For the text-containing cell, return its midpoint in [X, Y] coordinate format. 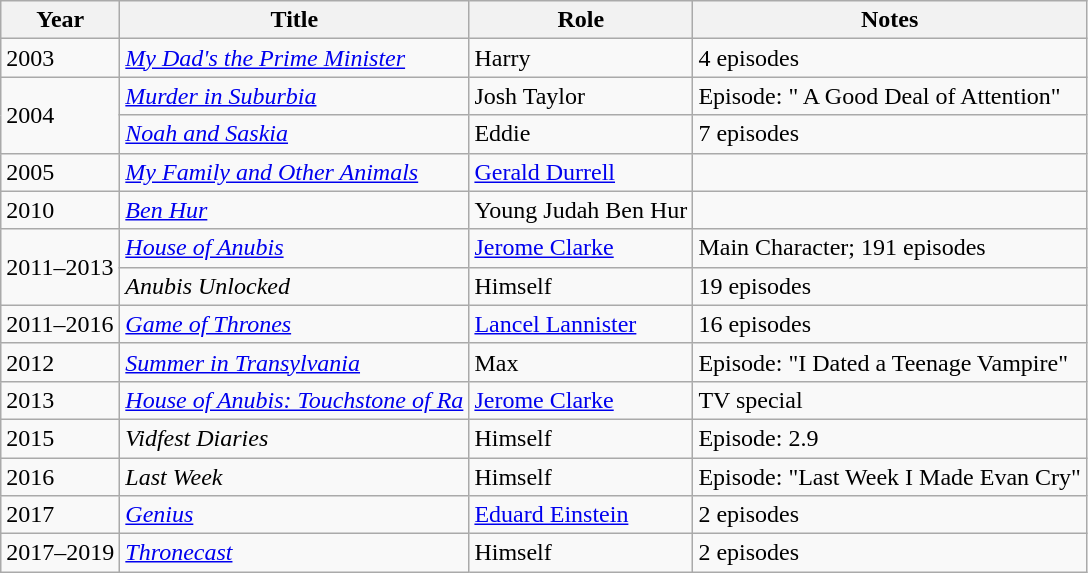
Episode: 2.9 [890, 438]
Episode: "Last Week I Made Evan Cry" [890, 477]
Episode: " A Good Deal of Attention" [890, 96]
2010 [60, 210]
2011–2013 [60, 267]
Summer in Transylvania [294, 362]
House of Anubis [294, 248]
2017–2019 [60, 553]
Vidfest Diaries [294, 438]
7 episodes [890, 134]
Last Week [294, 477]
Ben Hur [294, 210]
Gerald Durrell [581, 172]
Genius [294, 515]
2005 [60, 172]
Josh Taylor [581, 96]
2017 [60, 515]
2012 [60, 362]
Eduard Einstein [581, 515]
Harry [581, 58]
Young Judah Ben Hur [581, 210]
Notes [890, 20]
My Dad's the Prime Minister [294, 58]
Noah and Saskia [294, 134]
House of Anubis: Touchstone of Ra [294, 400]
19 episodes [890, 286]
My Family and Other Animals [294, 172]
Thronecast [294, 553]
Role [581, 20]
2011–2016 [60, 324]
Anubis Unlocked [294, 286]
Lancel Lannister [581, 324]
2013 [60, 400]
2016 [60, 477]
TV special [890, 400]
Max [581, 362]
Murder in Suburbia [294, 96]
2003 [60, 58]
Main Character; 191 episodes [890, 248]
2015 [60, 438]
2004 [60, 115]
Game of Thrones [294, 324]
Episode: "I Dated a Teenage Vampire" [890, 362]
Title [294, 20]
Eddie [581, 134]
Year [60, 20]
4 episodes [890, 58]
16 episodes [890, 324]
